Return (x, y) of the center of cell containing provided text 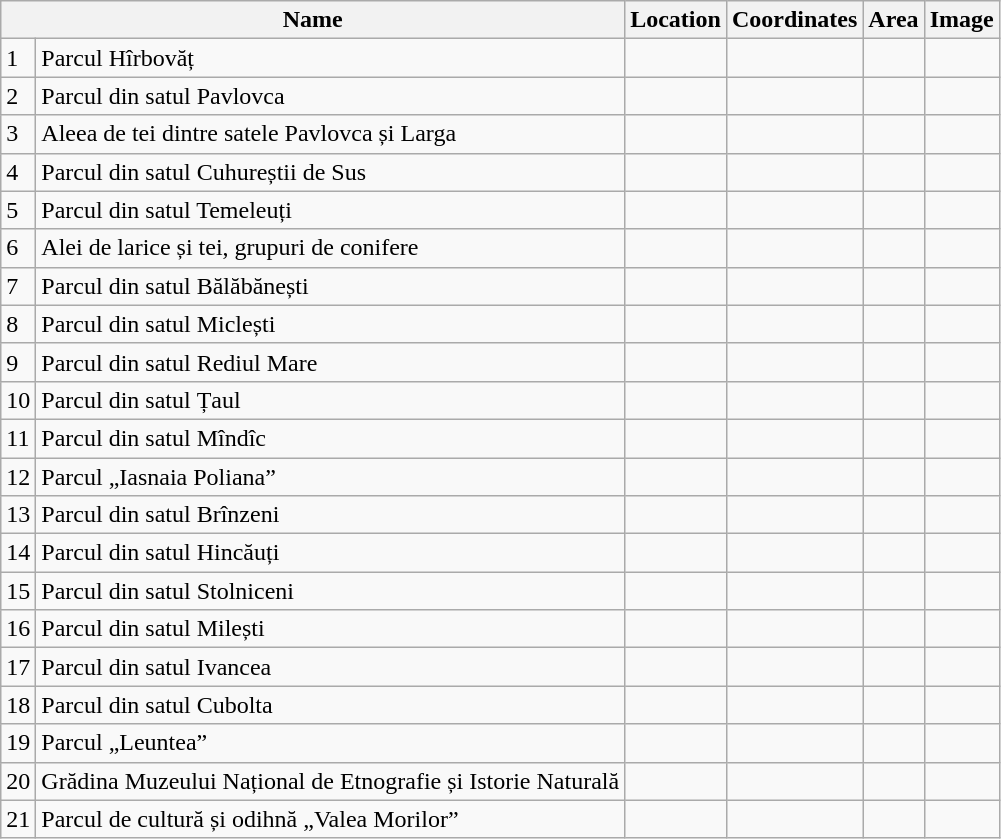
Grădina Muzeului Național de Etnografie și Istorie Naturală (330, 781)
Parcul „Iasnaia Poliana” (330, 477)
Parcul din satul Miclești (330, 324)
Parcul din satul Pavlovca (330, 96)
Coordinates (794, 20)
Parcul de cultură și odihnă „Valea Morilor” (330, 819)
Name (313, 20)
Parcul din satul Cubolta (330, 705)
3 (18, 134)
Alei de larice și tei, grupuri de conifere (330, 248)
6 (18, 248)
10 (18, 400)
Parcul din satul Bălăbănești (330, 286)
Parcul din satul Ivancea (330, 667)
8 (18, 324)
20 (18, 781)
15 (18, 591)
Parcul Hîrbovăț (330, 58)
Parcul din satul Rediul Mare (330, 362)
Area (894, 20)
12 (18, 477)
7 (18, 286)
Parcul din satul Cuhureștii de Sus (330, 172)
4 (18, 172)
Aleea de tei dintre satele Pavlovca și Larga (330, 134)
2 (18, 96)
5 (18, 210)
Parcul din satul Temeleuți (330, 210)
21 (18, 819)
9 (18, 362)
Parcul din satul Milești (330, 629)
19 (18, 743)
Location (676, 20)
Parcul „Leuntea” (330, 743)
Parcul din satul Stolniceni (330, 591)
16 (18, 629)
14 (18, 553)
11 (18, 438)
Parcul din satul Mîndîc (330, 438)
1 (18, 58)
Parcul din satul Hincăuți (330, 553)
Image (962, 20)
18 (18, 705)
Parcul din satul Brînzeni (330, 515)
Parcul din satul Țaul (330, 400)
17 (18, 667)
13 (18, 515)
